Scan for the cell matching the given text and deliver its [X, Y] coordinate at center. 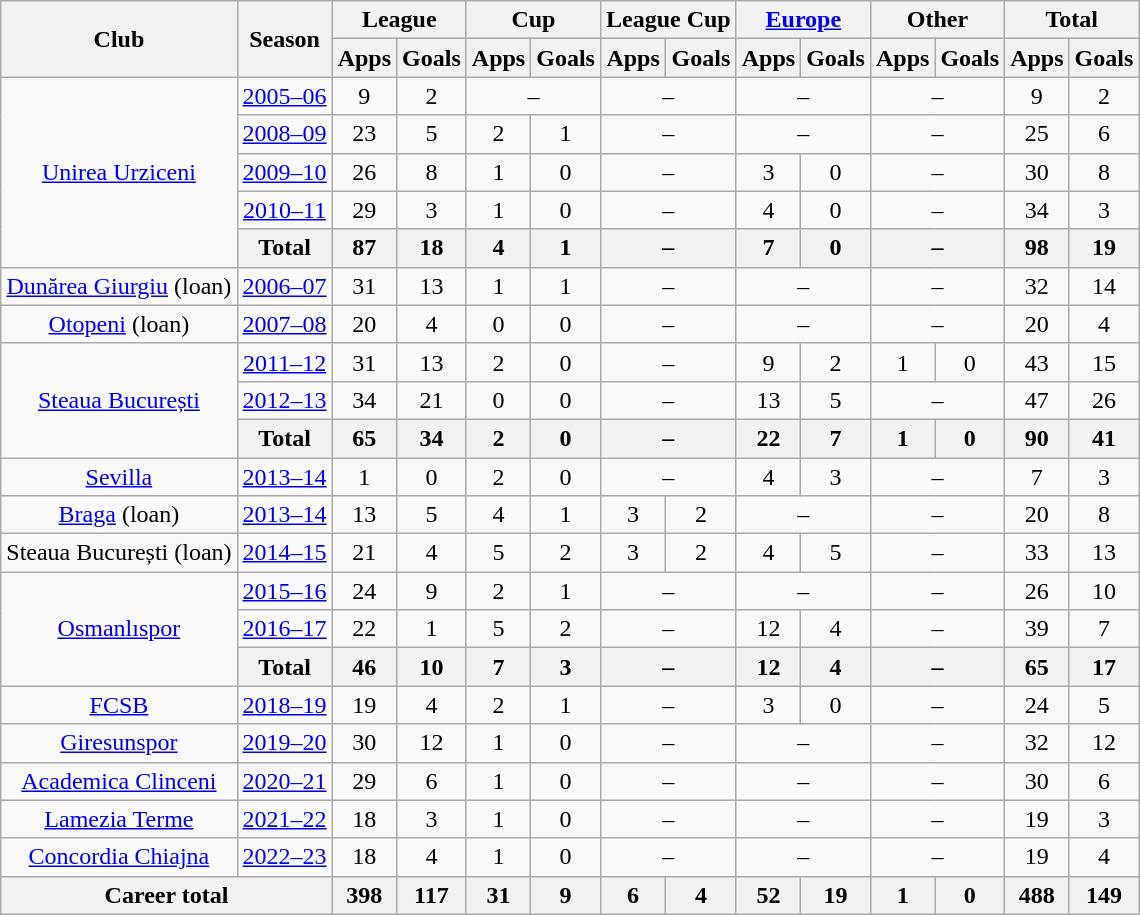
15 [1104, 362]
2021–22 [284, 819]
Lamezia Terme [119, 819]
Osmanlıspor [119, 629]
Otopeni (loan) [119, 324]
488 [1037, 895]
2016–17 [284, 629]
Career total [166, 895]
117 [432, 895]
149 [1104, 895]
46 [364, 667]
Dunărea Giurgiu (loan) [119, 286]
Cup [533, 20]
Season [284, 39]
Steaua București (loan) [119, 553]
17 [1104, 667]
87 [364, 248]
2014–15 [284, 553]
2012–13 [284, 400]
39 [1037, 629]
2019–20 [284, 743]
Steaua București [119, 400]
2010–11 [284, 210]
2008–09 [284, 134]
2005–06 [284, 96]
43 [1037, 362]
398 [364, 895]
2015–16 [284, 591]
14 [1104, 286]
90 [1037, 438]
Unirea Urziceni [119, 172]
League Cup [668, 20]
2011–12 [284, 362]
Sevilla [119, 477]
Braga (loan) [119, 515]
2006–07 [284, 286]
Europe [803, 20]
98 [1037, 248]
23 [364, 134]
League [399, 20]
2018–19 [284, 705]
2020–21 [284, 781]
Club [119, 39]
41 [1104, 438]
33 [1037, 553]
25 [1037, 134]
Other [937, 20]
Giresunspor [119, 743]
FCSB [119, 705]
2009–10 [284, 172]
Academica Clinceni [119, 781]
2022–23 [284, 857]
52 [768, 895]
2007–08 [284, 324]
47 [1037, 400]
Concordia Chiajna [119, 857]
